From the cell containing the given text, extract its center point as (x, y) coordinate. 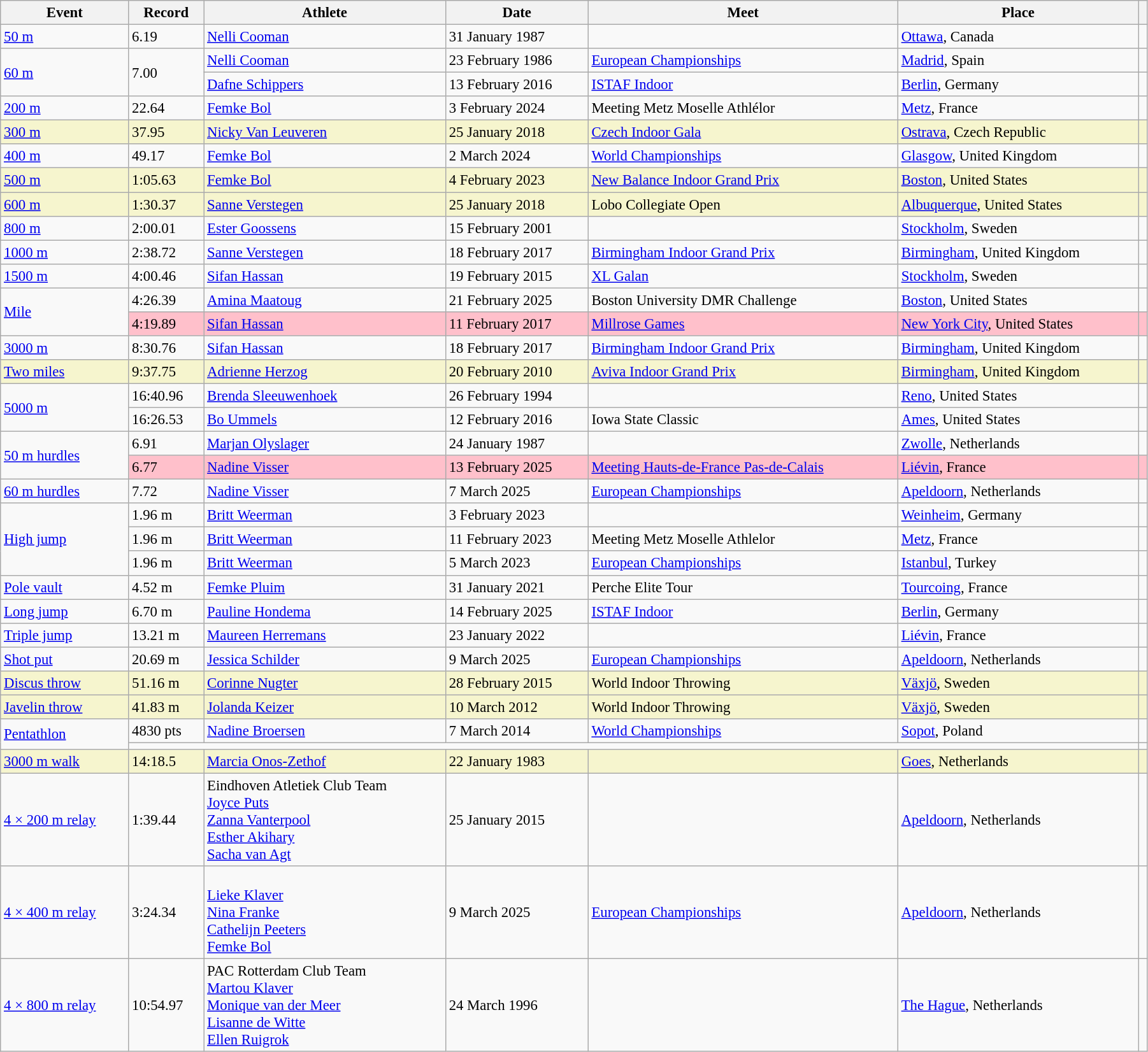
Marcia Onos-Zethof (325, 762)
31 January 2021 (517, 587)
1000 m (65, 252)
Lobo Collegiate Open (743, 204)
4.52 m (166, 587)
Tourcoing, France (1018, 587)
Brenda Sleeuwenhoek (325, 395)
Reno, United States (1018, 395)
Jessica Schilder (325, 659)
Meet (743, 13)
Athlete (325, 13)
25 January 2015 (517, 820)
10:54.97 (166, 1006)
High jump (65, 539)
Meeting Metz Moselle Athlelor (743, 539)
Zwolle, Netherlands (1018, 444)
6.91 (166, 444)
Amina Maatoug (325, 300)
4830 pts (166, 731)
Ottawa, Canada (1018, 37)
11 February 2023 (517, 539)
1500 m (65, 276)
Meeting Metz Moselle Athlélor (743, 108)
Ames, United States (1018, 420)
Weinheim, Germany (1018, 515)
Istanbul, Turkey (1018, 564)
The Hague, Netherlands (1018, 1006)
Albuquerque, United States (1018, 204)
Millrose Games (743, 324)
5000 m (65, 408)
49.17 (166, 156)
Pauline Hondema (325, 611)
9:37.75 (166, 372)
Maureen Herremans (325, 635)
19 February 2015 (517, 276)
31 January 1987 (517, 37)
Corinne Nugter (325, 683)
Nicky Van Leuveren (325, 132)
Meeting Hauts-de-France Pas-de-Calais (743, 467)
Goes, Netherlands (1018, 762)
1:39.44 (166, 820)
Pole vault (65, 587)
Eindhoven Atletiek Club TeamJoyce PutsZanna VanterpoolEsther AkiharySacha van Agt (325, 820)
3000 m (65, 348)
Aviva Indoor Grand Prix (743, 372)
Adrienne Herzog (325, 372)
22.64 (166, 108)
4 × 200 m relay (65, 820)
3 February 2024 (517, 108)
800 m (65, 228)
Ostrava, Czech Republic (1018, 132)
Pentathlon (65, 734)
22 January 1983 (517, 762)
Long jump (65, 611)
7 March 2025 (517, 492)
21 February 2025 (517, 300)
24 January 1987 (517, 444)
23 February 1986 (517, 60)
200 m (65, 108)
7 March 2014 (517, 731)
1:05.63 (166, 180)
2:38.72 (166, 252)
Lieke KlaverNina FrankeCathelijn PeetersFemke Bol (325, 913)
10 March 2012 (517, 707)
Record (166, 13)
13 February 2016 (517, 85)
Nadine Broersen (325, 731)
16:40.96 (166, 395)
26 February 1994 (517, 395)
4 February 2023 (517, 180)
4:26.39 (166, 300)
4 × 800 m relay (65, 1006)
6.70 m (166, 611)
5 March 2023 (517, 564)
Jolanda Keizer (325, 707)
Bo Ummels (325, 420)
28 February 2015 (517, 683)
Czech Indoor Gala (743, 132)
14:18.5 (166, 762)
3000 m walk (65, 762)
Dafne Schippers (325, 85)
New Balance Indoor Grand Prix (743, 180)
Two miles (65, 372)
12 February 2016 (517, 420)
13.21 m (166, 635)
15 February 2001 (517, 228)
400 m (65, 156)
Discus throw (65, 683)
1:30.37 (166, 204)
6.77 (166, 467)
11 February 2017 (517, 324)
500 m (65, 180)
600 m (65, 204)
4:00.46 (166, 276)
2 March 2024 (517, 156)
20.69 m (166, 659)
60 m hurdles (65, 492)
Sopot, Poland (1018, 731)
4 × 400 m relay (65, 913)
2:00.01 (166, 228)
New York City, United States (1018, 324)
Boston University DMR Challenge (743, 300)
37.95 (166, 132)
20 February 2010 (517, 372)
8:30.76 (166, 348)
Glasgow, United Kingdom (1018, 156)
Madrid, Spain (1018, 60)
13 February 2025 (517, 467)
23 January 2022 (517, 635)
7.72 (166, 492)
Mile (65, 312)
14 February 2025 (517, 611)
3 February 2023 (517, 515)
51.16 m (166, 683)
Iowa State Classic (743, 420)
4:19.89 (166, 324)
Ester Goossens (325, 228)
50 m (65, 37)
Femke Pluim (325, 587)
Date (517, 13)
Marjan Olyslager (325, 444)
Event (65, 13)
24 March 1996 (517, 1006)
60 m (65, 73)
3:24.34 (166, 913)
XL Galan (743, 276)
Shot put (65, 659)
16:26.53 (166, 420)
PAC Rotterdam Club TeamMartou KlaverMonique van der MeerLisanne de WitteEllen Ruigrok (325, 1006)
7.00 (166, 73)
6.19 (166, 37)
41.83 m (166, 707)
Place (1018, 13)
300 m (65, 132)
Perche Elite Tour (743, 587)
Triple jump (65, 635)
50 m hurdles (65, 456)
Javelin throw (65, 707)
